Output the [X, Y] coordinate of the center of the cell containing the given text.  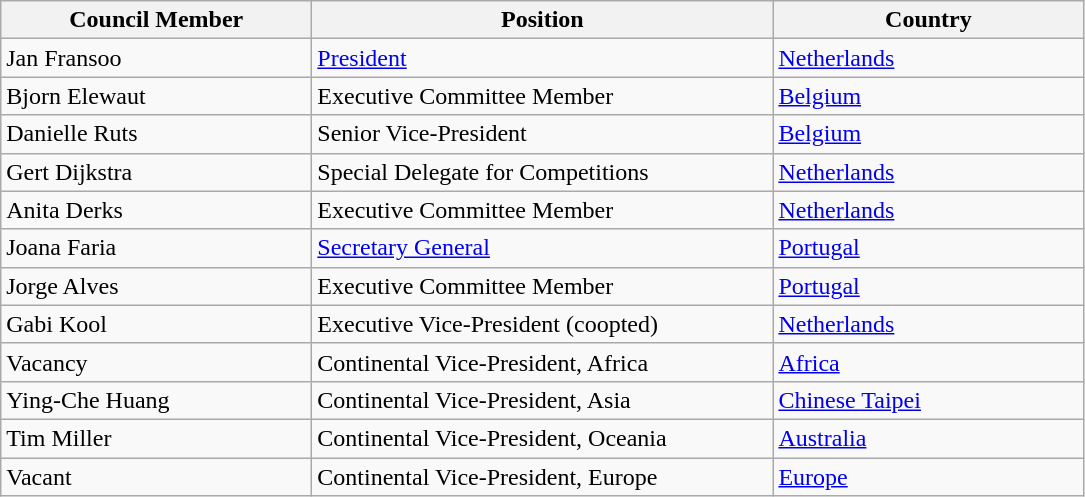
Australia [928, 438]
Continental Vice-President, Africa [542, 362]
Europe [928, 477]
Continental Vice-President, Europe [542, 477]
Special Delegate for Competitions [542, 172]
Joana Faria [156, 248]
Executive Vice-President (coopted) [542, 324]
President [542, 58]
Vacancy [156, 362]
Vacant [156, 477]
Gabi Kool [156, 324]
Jan Fransoo [156, 58]
Tim Miller [156, 438]
Africa [928, 362]
Jorge Alves [156, 286]
Ying-Che Huang [156, 400]
Anita Derks [156, 210]
Position [542, 20]
Secretary General [542, 248]
Chinese Taipei [928, 400]
Council Member [156, 20]
Senior Vice-President [542, 134]
Continental Vice-President, Asia [542, 400]
Country [928, 20]
Gert Dijkstra [156, 172]
Continental Vice-President, Oceania [542, 438]
Danielle Ruts [156, 134]
Bjorn Elewaut [156, 96]
